Search for the cell housing the specified text and yield its (x, y) center coordinate. 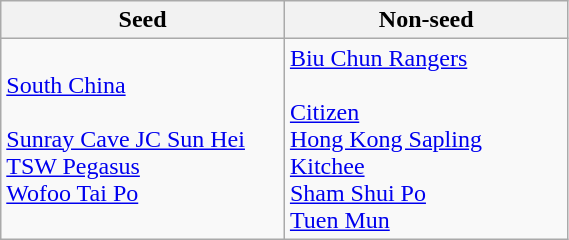
Biu Chun RangersCitizen Hong Kong Sapling Kitchee Sham Shui Po Tuen Mun (426, 139)
South ChinaSunray Cave JC Sun Hei TSW Pegasus Wofoo Tai Po (143, 139)
Non-seed (426, 20)
Seed (143, 20)
